Provide the (X, Y) coordinate of the cell's center where the given text is located.  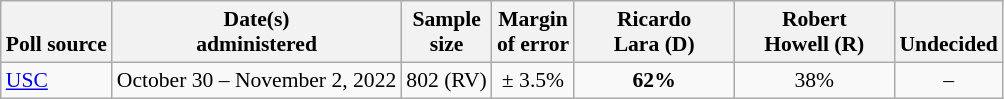
USC (56, 80)
62% (654, 80)
Poll source (56, 32)
802 (RV) (446, 80)
October 30 – November 2, 2022 (257, 80)
± 3.5% (533, 80)
Date(s)administered (257, 32)
38% (814, 80)
RobertHowell (R) (814, 32)
RicardoLara (D) (654, 32)
Marginof error (533, 32)
– (948, 80)
Samplesize (446, 32)
Undecided (948, 32)
